Identify which cell holds the provided text, then report its [X, Y] central coordinate. 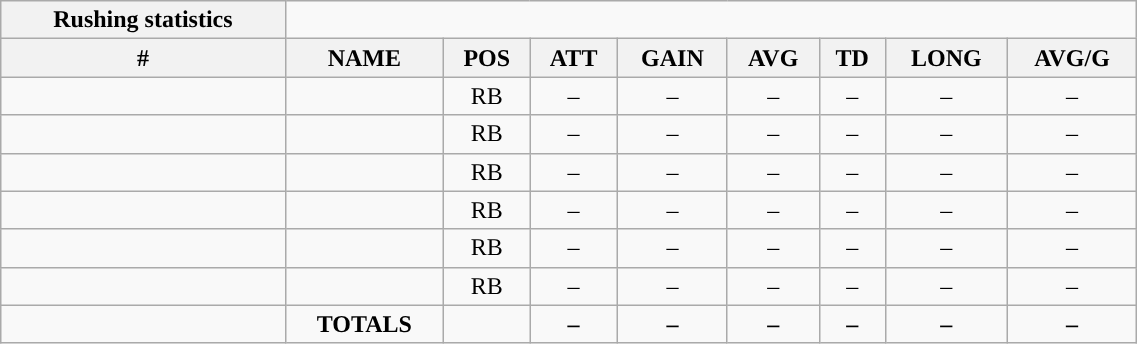
ATT [574, 58]
TOTALS [364, 324]
GAIN [672, 58]
POS [487, 58]
Rushing statistics [143, 20]
NAME [364, 58]
AVG/G [1072, 58]
AVG [773, 58]
LONG [946, 58]
# [143, 58]
TD [852, 58]
